Find where the given text appears and provide that cell's center as [x, y] coordinate. 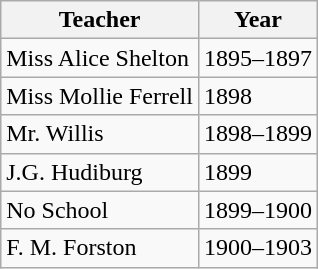
1900–1903 [258, 248]
1898–1899 [258, 134]
Miss Alice Shelton [100, 58]
1899 [258, 172]
Mr. Willis [100, 134]
1895–1897 [258, 58]
Teacher [100, 20]
J.G. Hudiburg [100, 172]
F. M. Forston [100, 248]
1899–1900 [258, 210]
1898 [258, 96]
Year [258, 20]
Miss Mollie Ferrell [100, 96]
No School [100, 210]
